Locate the cell with the specified text and output its (X, Y) center coordinate. 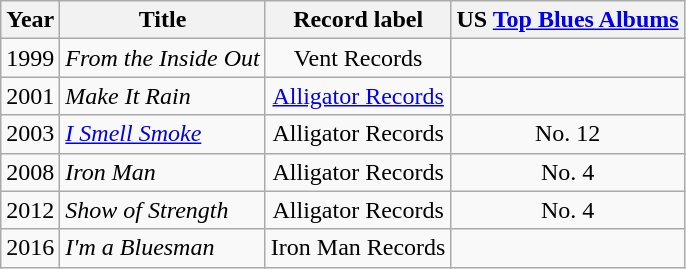
No. 12 (568, 134)
1999 (30, 58)
From the Inside Out (162, 58)
2016 (30, 248)
2003 (30, 134)
2008 (30, 172)
Year (30, 20)
I'm a Bluesman (162, 248)
Show of Strength (162, 210)
Iron Man (162, 172)
Make It Rain (162, 96)
2001 (30, 96)
I Smell Smoke (162, 134)
US Top Blues Albums (568, 20)
Record label (358, 20)
Vent Records (358, 58)
Title (162, 20)
2012 (30, 210)
Iron Man Records (358, 248)
